From the cell containing the given text, extract its center point as (X, Y) coordinate. 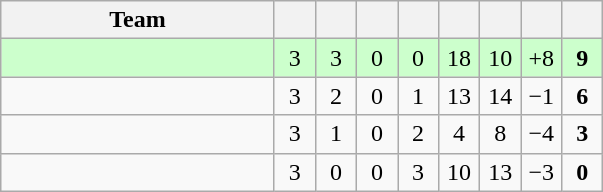
18 (460, 58)
14 (500, 96)
+8 (542, 58)
8 (500, 134)
4 (460, 134)
−4 (542, 134)
6 (582, 96)
−1 (542, 96)
9 (582, 58)
Team (138, 20)
−3 (542, 172)
